Capture the cell that displays the provided text and extract its (x, y) central coordinate. 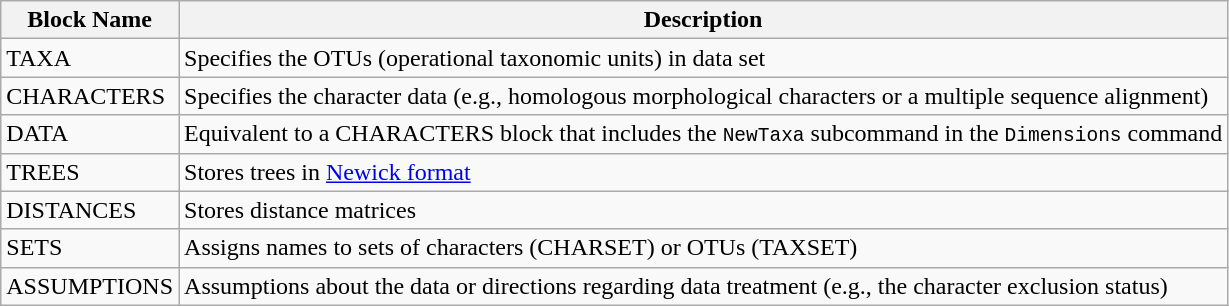
Equivalent to a CHARACTERS block that includes the NewTaxa subcommand in the Dimensions command (704, 134)
Assumptions about the data or directions regarding data treatment (e.g., the character exclusion status) (704, 286)
TAXA (90, 58)
SETS (90, 248)
Assigns names to sets of characters (CHARSET) or OTUs (TAXSET) (704, 248)
Description (704, 20)
TREES (90, 172)
ASSUMPTIONS (90, 286)
DATA (90, 134)
Stores distance matrices (704, 210)
Specifies the character data (e.g., homologous morphological characters or a multiple sequence alignment) (704, 96)
Specifies the OTUs (operational taxonomic units) in data set (704, 58)
CHARACTERS (90, 96)
Block Name (90, 20)
Stores trees in Newick format (704, 172)
DISTANCES (90, 210)
